Provide the (X, Y) coordinate of the cell's center where the given text is located.  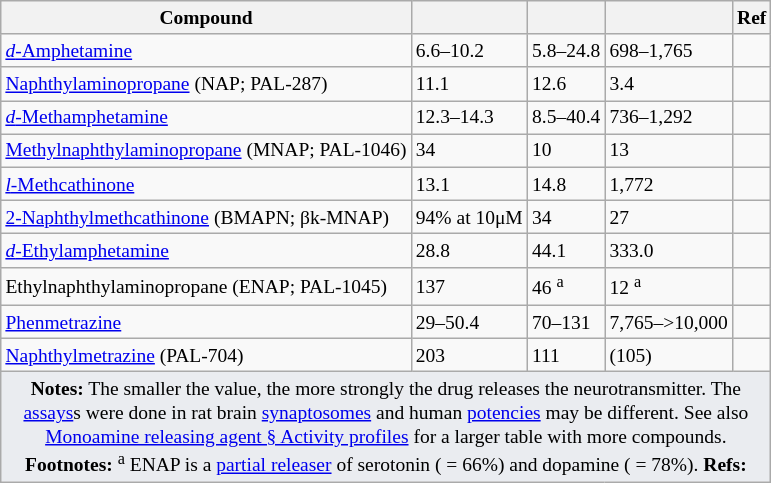
12.6 (566, 84)
137 (469, 286)
14.8 (566, 184)
28.8 (469, 250)
29–50.4 (469, 322)
7,765–>10,000 (669, 322)
Ref (752, 18)
Phenmetrazine (206, 322)
d-Ethylamphetamine (206, 250)
698–1,765 (669, 50)
Naphthylmetrazine (PAL-704) (206, 356)
10 (566, 150)
94% at 10μM (469, 216)
Ethylnaphthylaminopropane (ENAP; PAL-1045) (206, 286)
1,772 (669, 184)
6.6–10.2 (469, 50)
Compound (206, 18)
Methylnaphthylaminopropane (MNAP; PAL-1046) (206, 150)
13 (669, 150)
(105) (669, 356)
12.3–14.3 (469, 118)
5.8–24.8 (566, 50)
333.0 (669, 250)
d-Methamphetamine (206, 118)
111 (566, 356)
l-Methcathinone (206, 184)
11.1 (469, 84)
2-Naphthylmethcathinone (BMAPN; βk-MNAP) (206, 216)
44.1 (566, 250)
70–131 (566, 322)
13.1 (469, 184)
Naphthylaminopropane (NAP; PAL-287) (206, 84)
8.5–40.4 (566, 118)
d-Amphetamine (206, 50)
736–1,292 (669, 118)
12 a (669, 286)
203 (469, 356)
3.4 (669, 84)
46 a (566, 286)
27 (669, 216)
